Search for the cell housing the specified text and yield its (x, y) center coordinate. 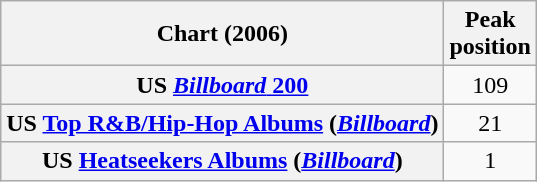
Chart (2006) (222, 34)
109 (490, 85)
1 (490, 161)
21 (490, 123)
US Billboard 200 (222, 85)
US Top R&B/Hip-Hop Albums (Billboard) (222, 123)
Peakposition (490, 34)
US Heatseekers Albums (Billboard) (222, 161)
